Find where the given text appears and provide that cell's center as [x, y] coordinate. 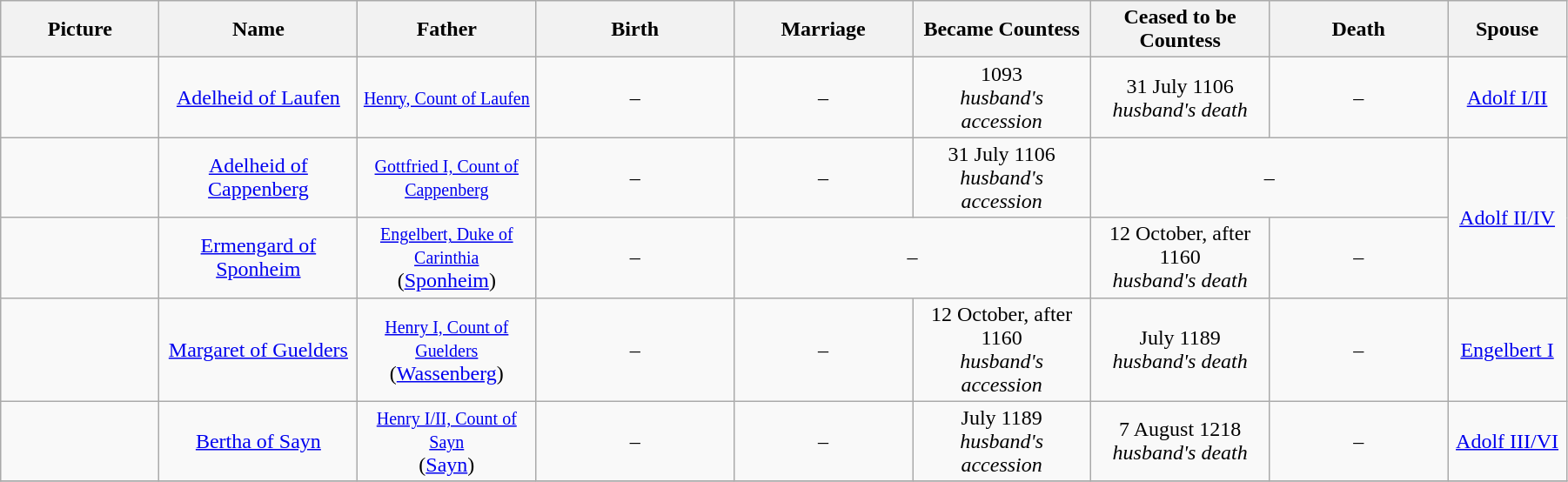
Adolf III/VI [1507, 441]
Adolf II/IV [1507, 218]
Name [258, 30]
12 October, after 1160husband's accession [1002, 350]
12 October, after 1160husband's death [1180, 258]
Picture [80, 30]
Adolf I/II [1507, 97]
Became Countess [1002, 30]
Birth [635, 30]
Ceased to be Countess [1180, 30]
Henry, Count of Laufen [447, 97]
Adelheid of Laufen [258, 97]
Marriage [823, 30]
Henry I, Count of Guelders(Wassenberg) [447, 350]
1093husband's accession [1002, 97]
Henry I/II, Count of Sayn(Sayn) [447, 441]
31 July 1106husband's death [1180, 97]
Death [1359, 30]
Ermengard of Sponheim [258, 258]
Adelheid of Cappenberg [258, 177]
Gottfried I, Count of Cappenberg [447, 177]
Engelbert, Duke of Carinthia(Sponheim) [447, 258]
7 August 1218husband's death [1180, 441]
Spouse [1507, 30]
July 1189husband's death [1180, 350]
July 1189husband's accession [1002, 441]
Father [447, 30]
Engelbert I [1507, 350]
Bertha of Sayn [258, 441]
31 July 1106husband's accession [1002, 177]
Margaret of Guelders [258, 350]
